Pinpoint the cell where the given text exists, returning its (X, Y) midpoint coordinate. 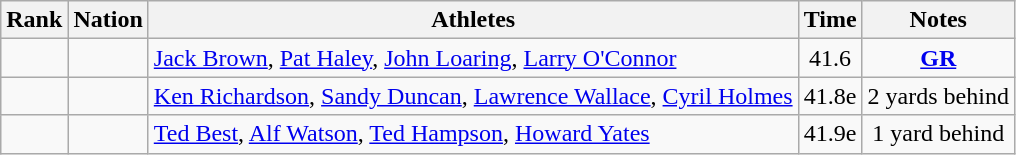
41.6 (830, 58)
Time (830, 20)
1 yard behind (938, 134)
Ken Richardson, Sandy Duncan, Lawrence Wallace, Cyril Holmes (473, 96)
Jack Brown, Pat Haley, John Loaring, Larry O'Connor (473, 58)
2 yards behind (938, 96)
Ted Best, Alf Watson, Ted Hampson, Howard Yates (473, 134)
41.8e (830, 96)
GR (938, 58)
Athletes (473, 20)
Rank (34, 20)
Notes (938, 20)
41.9e (830, 134)
Nation (108, 20)
